Identify which cell holds the provided text, then report its (x, y) central coordinate. 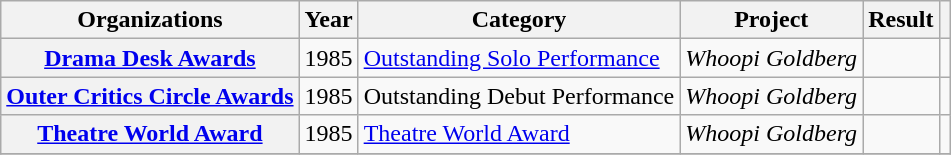
Category (519, 20)
Outer Critics Circle Awards (150, 96)
Drama Desk Awards (150, 58)
Result (901, 20)
Outstanding Debut Performance (519, 96)
Project (772, 20)
Outstanding Solo Performance (519, 58)
Organizations (150, 20)
Year (328, 20)
